Return the [x, y] coordinate for the center point of the cell that contains the specified text.  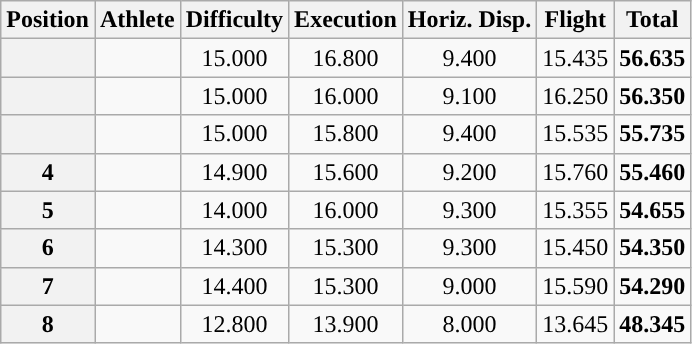
14.400 [234, 286]
55.735 [652, 134]
54.290 [652, 286]
Flight [576, 20]
9.100 [469, 96]
8 [48, 324]
55.460 [652, 172]
Execution [346, 20]
16.800 [346, 58]
16.250 [576, 96]
5 [48, 210]
56.635 [652, 58]
15.450 [576, 248]
9.200 [469, 172]
56.350 [652, 96]
4 [48, 172]
15.800 [346, 134]
Horiz. Disp. [469, 20]
14.300 [234, 248]
15.590 [576, 286]
48.345 [652, 324]
13.900 [346, 324]
15.355 [576, 210]
12.800 [234, 324]
Position [48, 20]
13.645 [576, 324]
54.655 [652, 210]
14.000 [234, 210]
8.000 [469, 324]
15.760 [576, 172]
7 [48, 286]
Athlete [137, 20]
Total [652, 20]
14.900 [234, 172]
6 [48, 248]
Difficulty [234, 20]
9.000 [469, 286]
54.350 [652, 248]
15.535 [576, 134]
15.435 [576, 58]
15.600 [346, 172]
